Identify which cell holds the provided text, then report its (X, Y) central coordinate. 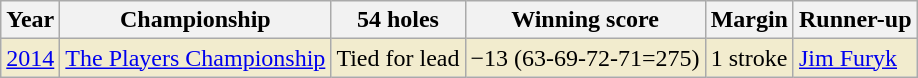
−13 (63-69-72-71=275) (585, 58)
54 holes (398, 20)
Runner-up (855, 20)
Year (30, 20)
Championship (196, 20)
Jim Furyk (855, 58)
1 stroke (749, 58)
2014 (30, 58)
Margin (749, 20)
Winning score (585, 20)
The Players Championship (196, 58)
Tied for lead (398, 58)
